Return (X, Y) of the center of cell containing provided text 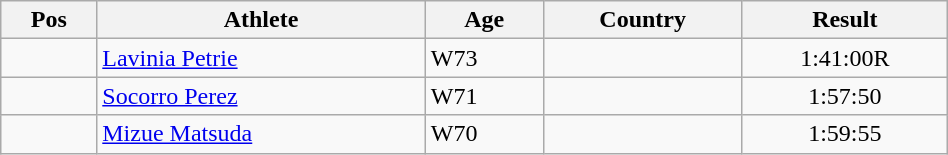
Lavinia Petrie (261, 58)
Mizue Matsuda (261, 134)
Athlete (261, 20)
W70 (484, 134)
Age (484, 20)
Socorro Perez (261, 96)
Country (642, 20)
Result (844, 20)
W73 (484, 58)
W71 (484, 96)
1:59:55 (844, 134)
Pos (49, 20)
1:57:50 (844, 96)
1:41:00R (844, 58)
